Find where the given text appears and provide that cell's center as [x, y] coordinate. 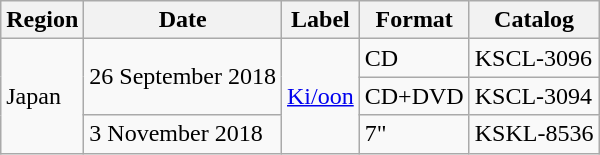
Region [42, 20]
Ki/oon [321, 96]
Format [414, 20]
3 November 2018 [183, 134]
CD [414, 58]
7" [414, 134]
CD+DVD [414, 96]
Label [321, 20]
KSCL-3094 [534, 96]
Japan [42, 96]
KSKL-8536 [534, 134]
KSCL-3096 [534, 58]
Date [183, 20]
Catalog [534, 20]
26 September 2018 [183, 77]
